Determine the (x, y) coordinate at the center of the cell enclosing the given text.  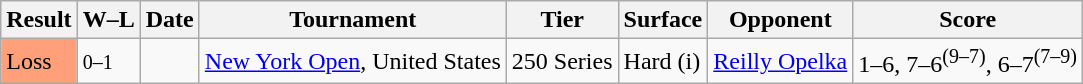
Date (170, 20)
Reilly Opelka (780, 62)
Score (968, 20)
0–1 (108, 62)
W–L (108, 20)
Tier (562, 20)
Result (39, 20)
New York Open, United States (352, 62)
Loss (39, 62)
250 Series (562, 62)
Surface (663, 20)
Hard (i) (663, 62)
Opponent (780, 20)
Tournament (352, 20)
1–6, 7–6(9–7), 6–7(7–9) (968, 62)
